Locate the cell with the specified text and output its (X, Y) center coordinate. 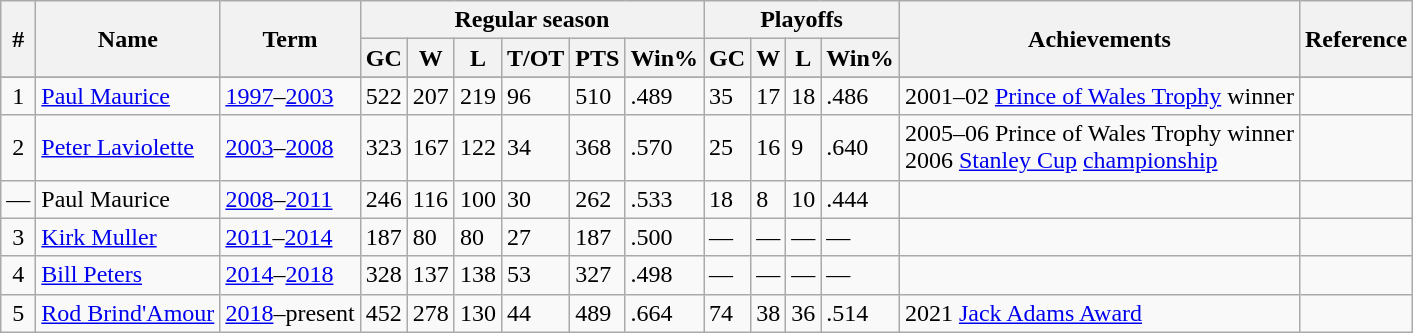
35 (728, 96)
Name (128, 39)
122 (478, 148)
8 (768, 199)
2021 Jack Adams Award (1099, 313)
.533 (664, 199)
9 (804, 148)
Rod Brind'Amour (128, 313)
96 (535, 96)
Playoffs (802, 20)
17 (768, 96)
53 (535, 275)
323 (384, 148)
1 (18, 96)
328 (384, 275)
4 (18, 275)
278 (430, 313)
.570 (664, 148)
2011–2014 (290, 237)
74 (728, 313)
Term (290, 39)
100 (478, 199)
Regular season (532, 20)
207 (430, 96)
44 (535, 313)
368 (598, 148)
2005–06 Prince of Wales Trophy winner2006 Stanley Cup championship (1099, 148)
5 (18, 313)
138 (478, 275)
246 (384, 199)
Kirk Muller (128, 237)
.500 (664, 237)
3 (18, 237)
30 (535, 199)
116 (430, 199)
T/OT (535, 58)
.640 (860, 148)
522 (384, 96)
167 (430, 148)
PTS (598, 58)
262 (598, 199)
Bill Peters (128, 275)
# (18, 39)
34 (535, 148)
.498 (664, 275)
2003–2008 (290, 148)
2001–02 Prince of Wales Trophy winner (1099, 96)
Achievements (1099, 39)
.664 (664, 313)
.486 (860, 96)
Reference (1356, 39)
10 (804, 199)
.444 (860, 199)
137 (430, 275)
2008–2011 (290, 199)
25 (728, 148)
16 (768, 148)
.514 (860, 313)
38 (768, 313)
27 (535, 237)
2 (18, 148)
36 (804, 313)
.489 (664, 96)
510 (598, 96)
130 (478, 313)
1997–2003 (290, 96)
2014–2018 (290, 275)
327 (598, 275)
219 (478, 96)
489 (598, 313)
452 (384, 313)
2018–present (290, 313)
Peter Laviolette (128, 148)
